Locate the cell with the specified text and output its (x, y) center coordinate. 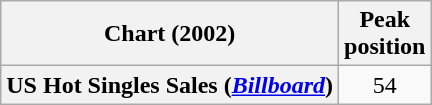
US Hot Singles Sales (Billboard) (170, 85)
Peak position (385, 34)
54 (385, 85)
Chart (2002) (170, 34)
